Scan for the cell matching the given text and deliver its [x, y] coordinate at center. 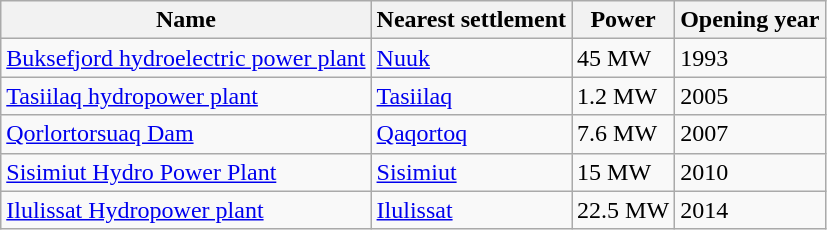
2010 [750, 172]
Sisimiut Hydro Power Plant [186, 172]
Power [624, 20]
Ilulissat Hydropower plant [186, 210]
Buksefjord hydroelectric power plant [186, 58]
7.6 MW [624, 134]
Ilulissat [472, 210]
15 MW [624, 172]
Qaqortoq [472, 134]
Qorlortorsuaq Dam [186, 134]
1993 [750, 58]
Nearest settlement [472, 20]
45 MW [624, 58]
22.5 MW [624, 210]
Name [186, 20]
Opening year [750, 20]
2007 [750, 134]
2005 [750, 96]
Nuuk [472, 58]
2014 [750, 210]
Tasiilaq hydropower plant [186, 96]
Sisimiut [472, 172]
1.2 MW [624, 96]
Tasiilaq [472, 96]
